Detect which cell encompasses the target text, then output its (x, y) center coordinate. 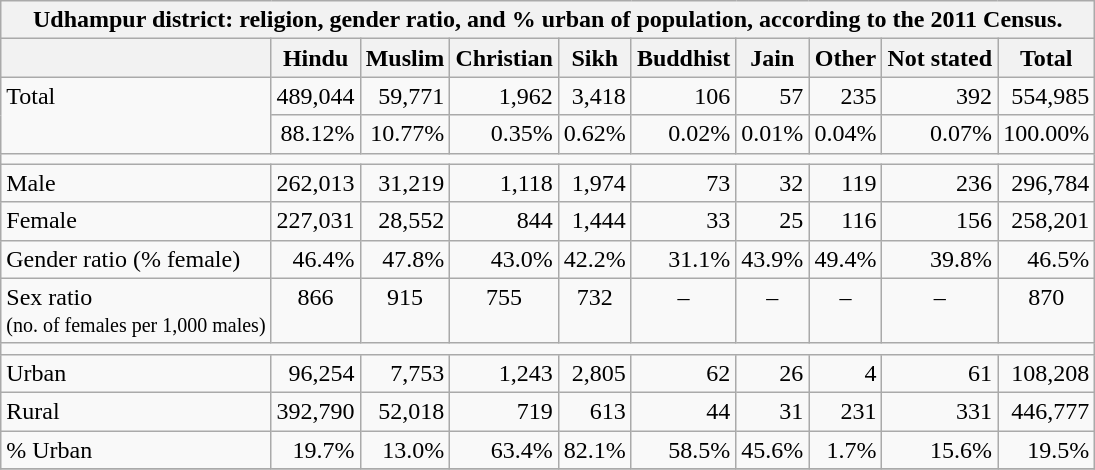
0.62% (594, 134)
0.02% (683, 134)
235 (846, 96)
1,962 (504, 96)
392 (940, 96)
Female (136, 221)
0.35% (504, 134)
19.5% (1046, 449)
915 (405, 310)
2,805 (594, 373)
52,018 (405, 411)
262,013 (316, 183)
26 (772, 373)
0.07% (940, 134)
108,208 (1046, 373)
31 (772, 411)
45.6% (772, 449)
46.4% (316, 259)
62 (683, 373)
33 (683, 221)
227,031 (316, 221)
446,777 (1046, 411)
32 (772, 183)
46.5% (1046, 259)
554,985 (1046, 96)
31,219 (405, 183)
755 (504, 310)
1.7% (846, 449)
96,254 (316, 373)
119 (846, 183)
1,118 (504, 183)
47.8% (405, 259)
732 (594, 310)
Hindu (316, 58)
39.8% (940, 259)
Sikh (594, 58)
Jain (772, 58)
296,784 (1046, 183)
61 (940, 373)
258,201 (1046, 221)
44 (683, 411)
Sex ratio (no. of females per 1,000 males) (136, 310)
Rural (136, 411)
0.01% (772, 134)
43.9% (772, 259)
0.04% (846, 134)
43.0% (504, 259)
15.6% (940, 449)
106 (683, 96)
236 (940, 183)
Christian (504, 58)
88.12% (316, 134)
Muslim (405, 58)
613 (594, 411)
331 (940, 411)
231 (846, 411)
82.1% (594, 449)
Other (846, 58)
1,243 (504, 373)
19.7% (316, 449)
1,974 (594, 183)
Not stated (940, 58)
3,418 (594, 96)
844 (504, 221)
866 (316, 310)
4 (846, 373)
63.4% (504, 449)
Gender ratio (% female) (136, 259)
10.77% (405, 134)
13.0% (405, 449)
Male (136, 183)
28,552 (405, 221)
31.1% (683, 259)
870 (1046, 310)
59,771 (405, 96)
73 (683, 183)
Udhampur district: religion, gender ratio, and % urban of population, according to the 2011 Census. (548, 20)
58.5% (683, 449)
156 (940, 221)
392,790 (316, 411)
489,044 (316, 96)
100.00% (1046, 134)
57 (772, 96)
Buddhist (683, 58)
25 (772, 221)
42.2% (594, 259)
1,444 (594, 221)
7,753 (405, 373)
% Urban (136, 449)
49.4% (846, 259)
719 (504, 411)
116 (846, 221)
Urban (136, 373)
